Locate the cell with the specified text and output its [X, Y] center coordinate. 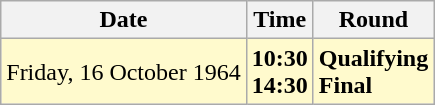
Round [373, 20]
Date [124, 20]
QualifyingFinal [373, 72]
Time [280, 20]
Friday, 16 October 1964 [124, 72]
10:3014:30 [280, 72]
